Provide the [x, y] coordinate of the cell's center where the given text is located.  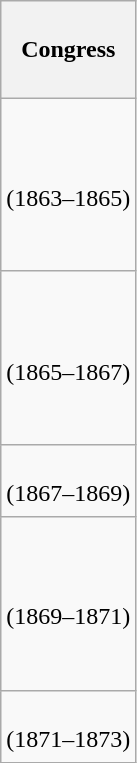
(1869–1871) [68, 604]
Congress [68, 50]
(1865–1867) [68, 358]
(1871–1873) [68, 726]
(1863–1865) [68, 184]
(1867–1869) [68, 481]
